Provide the [x, y] coordinate of the cell's center where the given text is located.  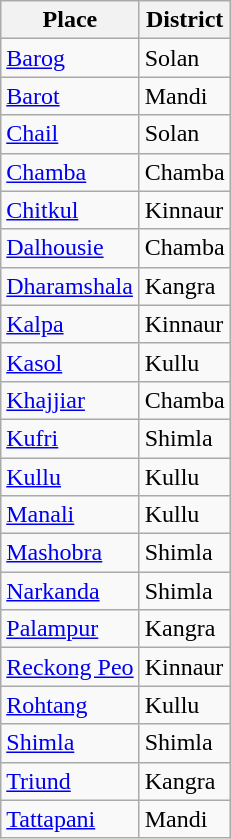
Kalpa [70, 324]
Chitkul [70, 210]
Rohtang [70, 705]
Place [70, 20]
Manali [70, 515]
District [184, 20]
Barot [70, 96]
Palampur [70, 629]
Narkanda [70, 591]
Tattapani [70, 819]
Kufri [70, 438]
Khajjiar [70, 400]
Barog [70, 58]
Kasol [70, 362]
Dharamshala [70, 286]
Mashobra [70, 553]
Dalhousie [70, 248]
Reckong Peo [70, 667]
Chail [70, 134]
Triund [70, 781]
